Pinpoint the cell where the given text exists, returning its (x, y) midpoint coordinate. 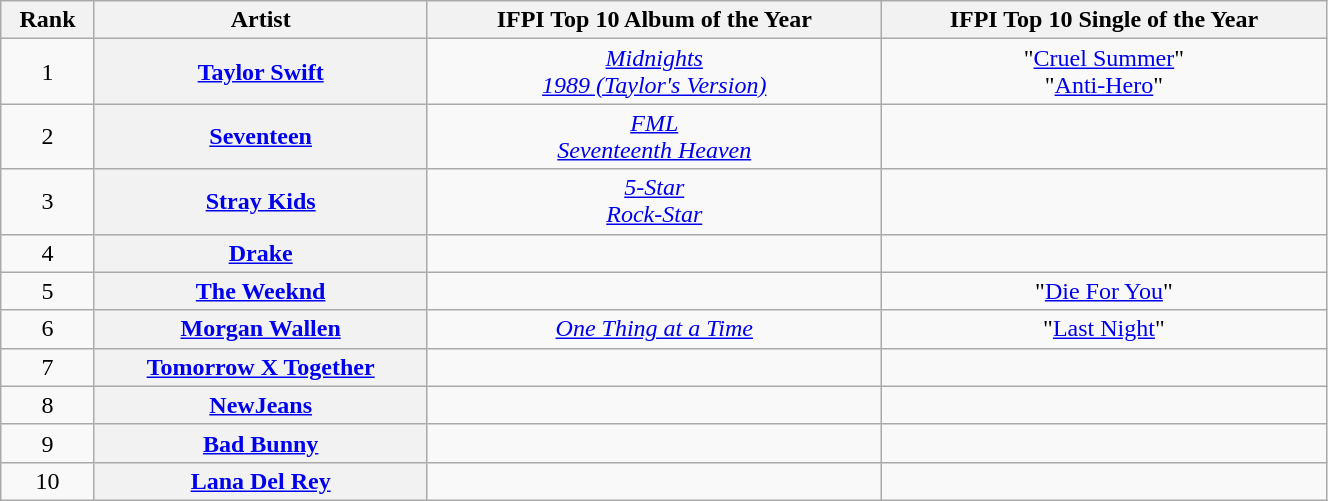
6 (48, 329)
3 (48, 202)
Seventeen (260, 136)
"Cruel Summer" "Anti-Hero" (1104, 72)
Rank (48, 20)
8 (48, 405)
"Last Night" (1104, 329)
IFPI Top 10 Album of the Year (654, 20)
NewJeans (260, 405)
"Die For You" (1104, 291)
One Thing at a Time (654, 329)
FML Seventeenth Heaven (654, 136)
Tomorrow X Together (260, 367)
5-Star Rock-Star (654, 202)
Midnights 1989 (Taylor's Version) (654, 72)
Morgan Wallen (260, 329)
9 (48, 443)
Taylor Swift (260, 72)
10 (48, 481)
IFPI Top 10 Single of the Year (1104, 20)
5 (48, 291)
Artist (260, 20)
4 (48, 253)
Bad Bunny (260, 443)
Stray Kids (260, 202)
Drake (260, 253)
7 (48, 367)
1 (48, 72)
2 (48, 136)
Lana Del Rey (260, 481)
The Weeknd (260, 291)
